Scan for the cell matching the given text and deliver its [x, y] coordinate at center. 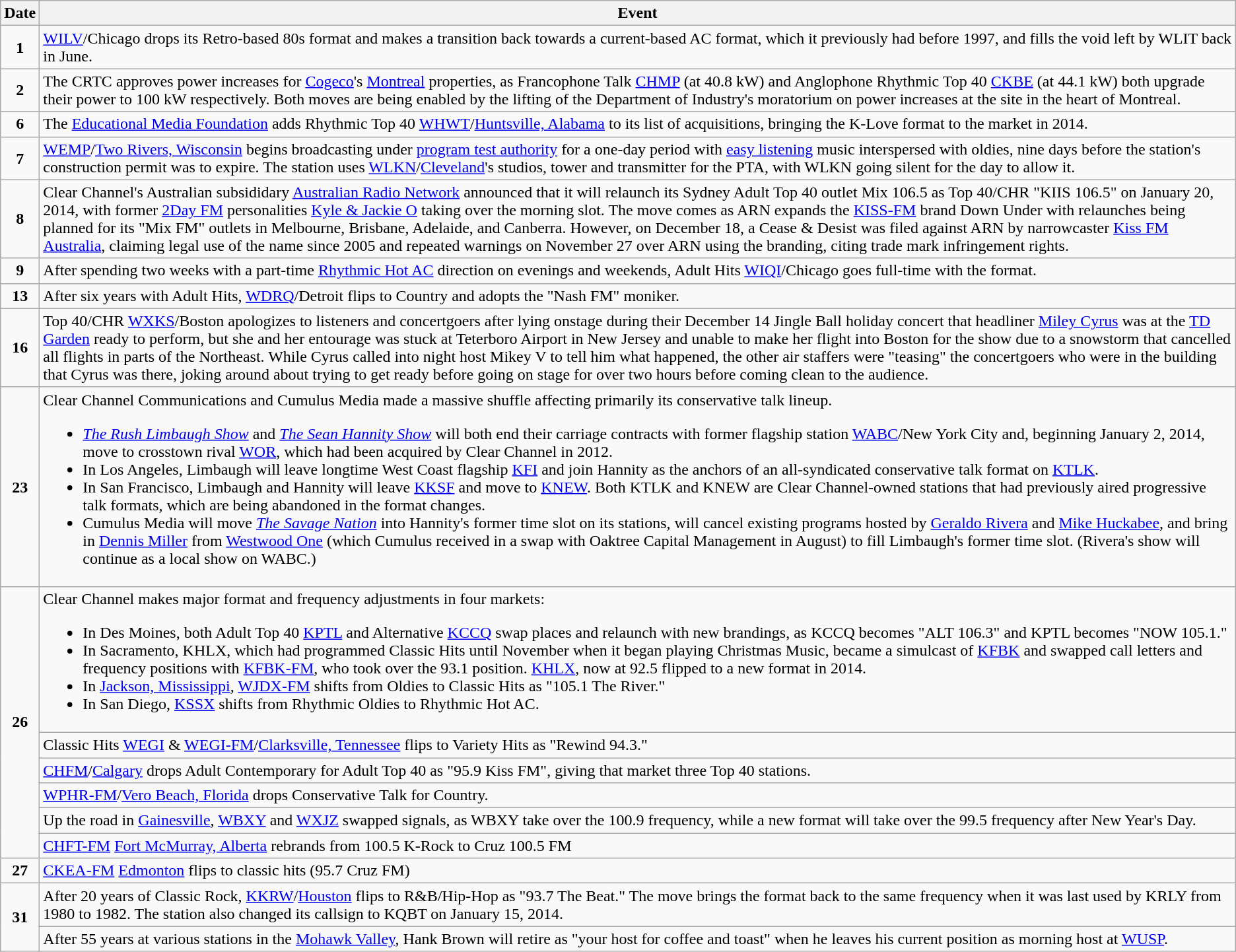
WPHR-FM/Vero Beach, Florida drops Conservative Talk for Country. [638, 796]
Event [638, 13]
8 [20, 219]
CHFM/Calgary drops Adult Contemporary for Adult Top 40 as "95.9 Kiss FM", giving that market three Top 40 stations. [638, 770]
31 [20, 918]
27 [20, 871]
CKEA-FM Edmonton flips to classic hits (95.7 Cruz FM) [638, 871]
CHFT-FM Fort McMurray, Alberta rebrands from 100.5 K-Rock to Cruz 100.5 FM [638, 846]
2 [20, 90]
6 [20, 124]
16 [20, 347]
26 [20, 722]
Classic Hits WEGI & WEGI-FM/Clarksville, Tennessee flips to Variety Hits as "Rewind 94.3." [638, 745]
7 [20, 158]
13 [20, 296]
After six years with Adult Hits, WDRQ/Detroit flips to Country and adopts the "Nash FM" moniker. [638, 296]
23 [20, 487]
After spending two weeks with a part-time Rhythmic Hot AC direction on evenings and weekends, Adult Hits WIQI/Chicago goes full-time with the format. [638, 271]
9 [20, 271]
1 [20, 48]
Date [20, 13]
